Capture the cell that displays the provided text and extract its [x, y] central coordinate. 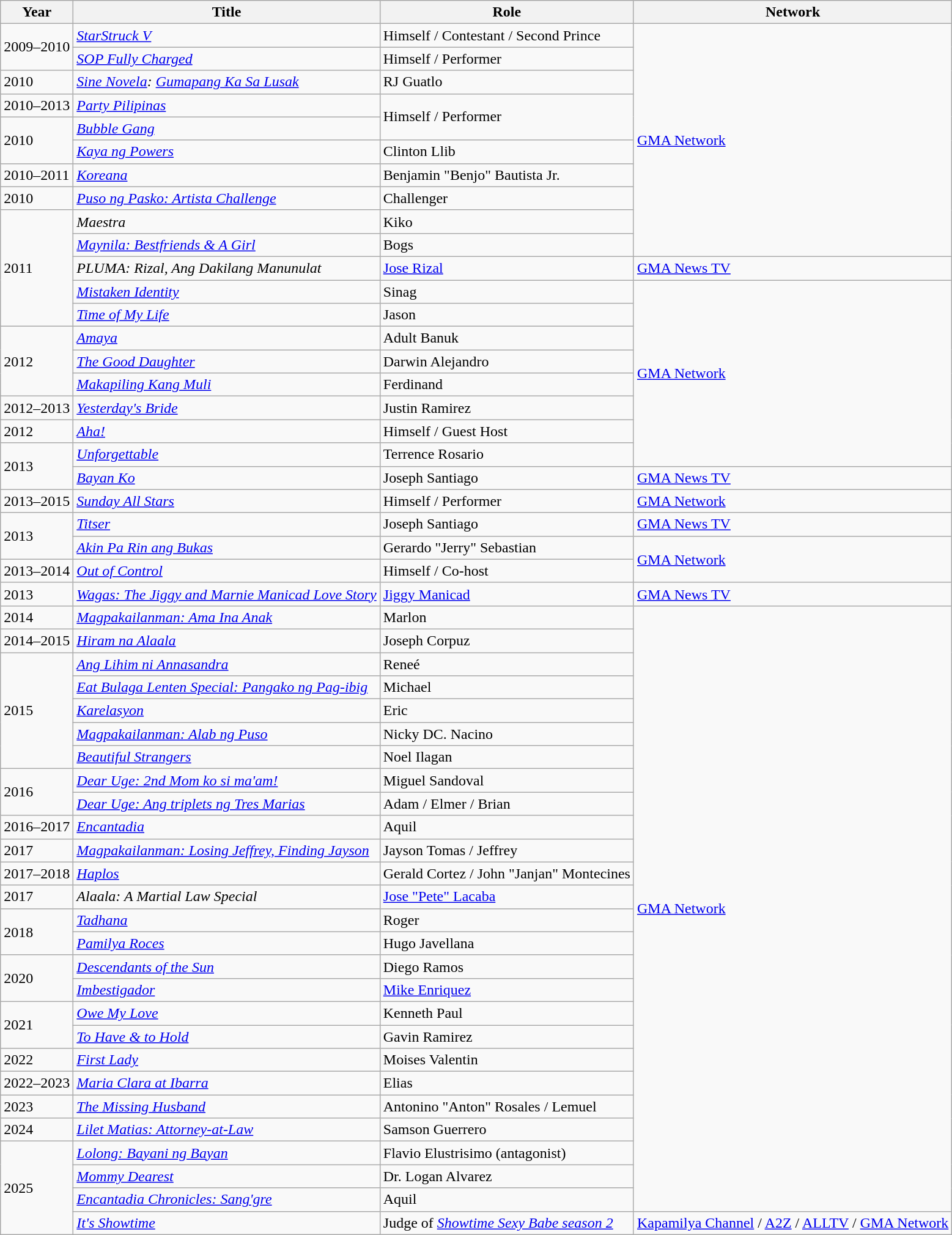
Adam / Elmer / Brian [506, 804]
Kapamilya Channel / A2Z / ALLTV / GMA Network [792, 1223]
Kaya ng Powers [226, 152]
Makapiling Kang Muli [226, 385]
Reneé [506, 664]
Himself / Contestant / Second Prince [506, 35]
Justin Ramirez [506, 408]
Gerardo "Jerry" Sebastian [506, 547]
Haplos [226, 873]
Darwin Alejandro [506, 362]
2025 [37, 1188]
Miguel Sandoval [506, 781]
2022–2023 [37, 1083]
Mistaken Identity [226, 292]
Title [226, 12]
Amaya [226, 338]
It's Showtime [226, 1223]
To Have & to Hold [226, 1037]
Koreana [226, 175]
Bogs [506, 245]
Mike Enriquez [506, 990]
Magpakailanman: Alab ng Puso [226, 734]
Roger [506, 920]
Hugo Javellana [506, 943]
Marlon [506, 617]
Sunday All Stars [226, 501]
Flavio Elustrisimo (antagonist) [506, 1153]
Hiram na Alaala [226, 640]
Eat Bulaga Lenten Special: Pangako ng Pag-ibig [226, 688]
Terrence Rosario [506, 454]
2018 [37, 932]
Challenger [506, 198]
Ang Lihim ni Annasandra [226, 664]
2012–2013 [37, 408]
Magpakailanman: Losing Jeffrey, Finding Jayson [226, 850]
Magpakailanman: Ama Ina Anak [226, 617]
Jose Rizal [506, 268]
Unforgettable [226, 454]
2014–2015 [37, 640]
Sinag [506, 292]
Sine Novela: Gumapang Ka Sa Lusak [226, 82]
Jose "Pete" Lacaba [506, 897]
Maria Clara at Ibarra [226, 1083]
Joseph Corpuz [506, 640]
Benjamin "Benjo" Bautista Jr. [506, 175]
2011 [37, 268]
Akin Pa Rin ang Bukas [226, 547]
Samson Guerrero [506, 1130]
Antonino "Anton" Rosales / Lemuel [506, 1107]
2009–2010 [37, 47]
Jason [506, 315]
The Missing Husband [226, 1107]
Clinton Llib [506, 152]
2013–2015 [37, 501]
2016–2017 [37, 827]
Network [792, 12]
Nicky DC. Nacino [506, 734]
Wagas: The Jiggy and Marnie Manicad Love Story [226, 594]
Year [37, 12]
RJ Guatlo [506, 82]
Aha! [226, 431]
Himself / Guest Host [506, 431]
Karelasyon [226, 711]
Bayan Ko [226, 478]
Jiggy Manicad [506, 594]
Gerald Cortez / John "Janjan" Montecines [506, 873]
Alaala: A Martial Law Special [226, 897]
2016 [37, 792]
2020 [37, 978]
StarStruck V [226, 35]
SOP Fully Charged [226, 59]
Kiko [506, 221]
Party Pilipinas [226, 105]
Diego Ramos [506, 966]
Time of My Life [226, 315]
2022 [37, 1060]
Eric [506, 711]
PLUMA: Rizal, Ang Dakilang Manunulat [226, 268]
Pamilya Roces [226, 943]
2015 [37, 710]
2010–2013 [37, 105]
Titser [226, 524]
Elias [506, 1083]
Judge of Showtime Sexy Babe season 2 [506, 1223]
Dear Uge: 2nd Mom ko si ma'am! [226, 781]
Noel Ilagan [506, 757]
Descendants of the Sun [226, 966]
Gavin Ramirez [506, 1037]
2010–2011 [37, 175]
Encantadia [226, 827]
Michael [506, 688]
Dr. Logan Alvarez [506, 1176]
Lilet Matias: Attorney-at-Law [226, 1130]
Adult Banuk [506, 338]
2024 [37, 1130]
The Good Daughter [226, 362]
2023 [37, 1107]
Tadhana [226, 920]
Maynila: Bestfriends & A Girl [226, 245]
Dear Uge: Ang triplets ng Tres Marias [226, 804]
Puso ng Pasko: Artista Challenge [226, 198]
Kenneth Paul [506, 1013]
Imbestigador [226, 990]
Ferdinand [506, 385]
2013–2014 [37, 571]
Owe My Love [226, 1013]
First Lady [226, 1060]
2017–2018 [37, 873]
Lolong: Bayani ng Bayan [226, 1153]
2021 [37, 1025]
Beautiful Strangers [226, 757]
Bubble Gang [226, 128]
Mommy Dearest [226, 1176]
Jayson Tomas / Jeffrey [506, 850]
Encantadia Chronicles: Sang'gre [226, 1200]
Moises Valentin [506, 1060]
2014 [37, 617]
Himself / Co-host [506, 571]
Out of Control [226, 571]
Maestra [226, 221]
Role [506, 12]
Yesterday's Bride [226, 408]
